Search for the cell housing the specified text and yield its (X, Y) center coordinate. 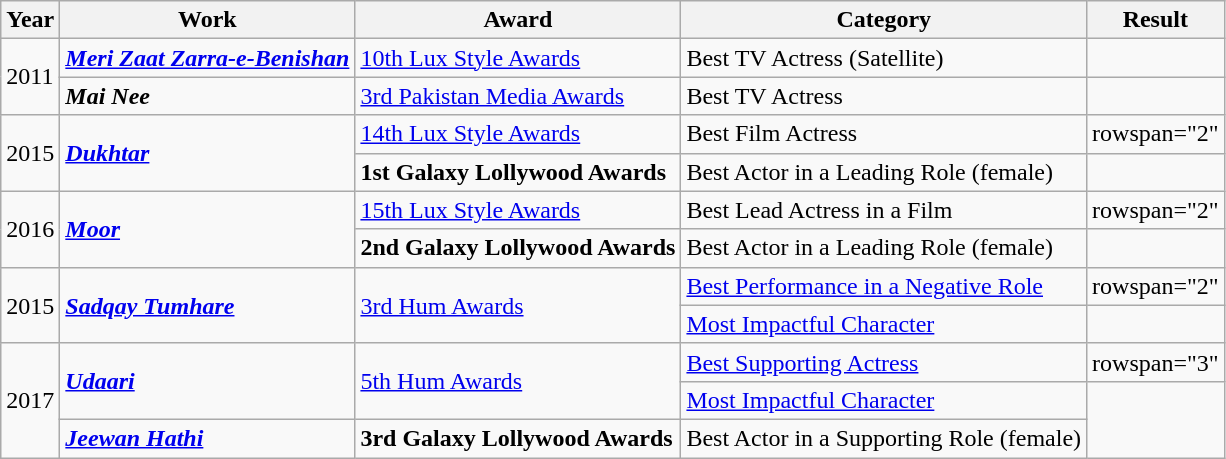
Best Supporting Actress (884, 362)
Best Film Actress (884, 134)
Sadqay Tumhare (208, 305)
5th Hum Awards (518, 381)
Result (1156, 20)
Work (208, 20)
1st Galaxy Lollywood Awards (518, 172)
3rd Pakistan Media Awards (518, 96)
3rd Galaxy Lollywood Awards (518, 438)
3rd Hum Awards (518, 305)
Udaari (208, 381)
2011 (30, 77)
Moor (208, 229)
Best Actor in a Supporting Role (female) (884, 438)
10th Lux Style Awards (518, 58)
Best TV Actress (884, 96)
Meri Zaat Zarra-e-Benishan (208, 58)
Best Lead Actress in a Film (884, 210)
Category (884, 20)
Jeewan Hathi (208, 438)
Mai Nee (208, 96)
rowspan="3" (1156, 362)
2017 (30, 400)
Year (30, 20)
2016 (30, 229)
2nd Galaxy Lollywood Awards (518, 248)
15th Lux Style Awards (518, 210)
Award (518, 20)
Dukhtar (208, 153)
14th Lux Style Awards (518, 134)
Best Performance in a Negative Role (884, 286)
Best TV Actress (Satellite) (884, 58)
